From the cell containing the given text, extract its center point as (x, y) coordinate. 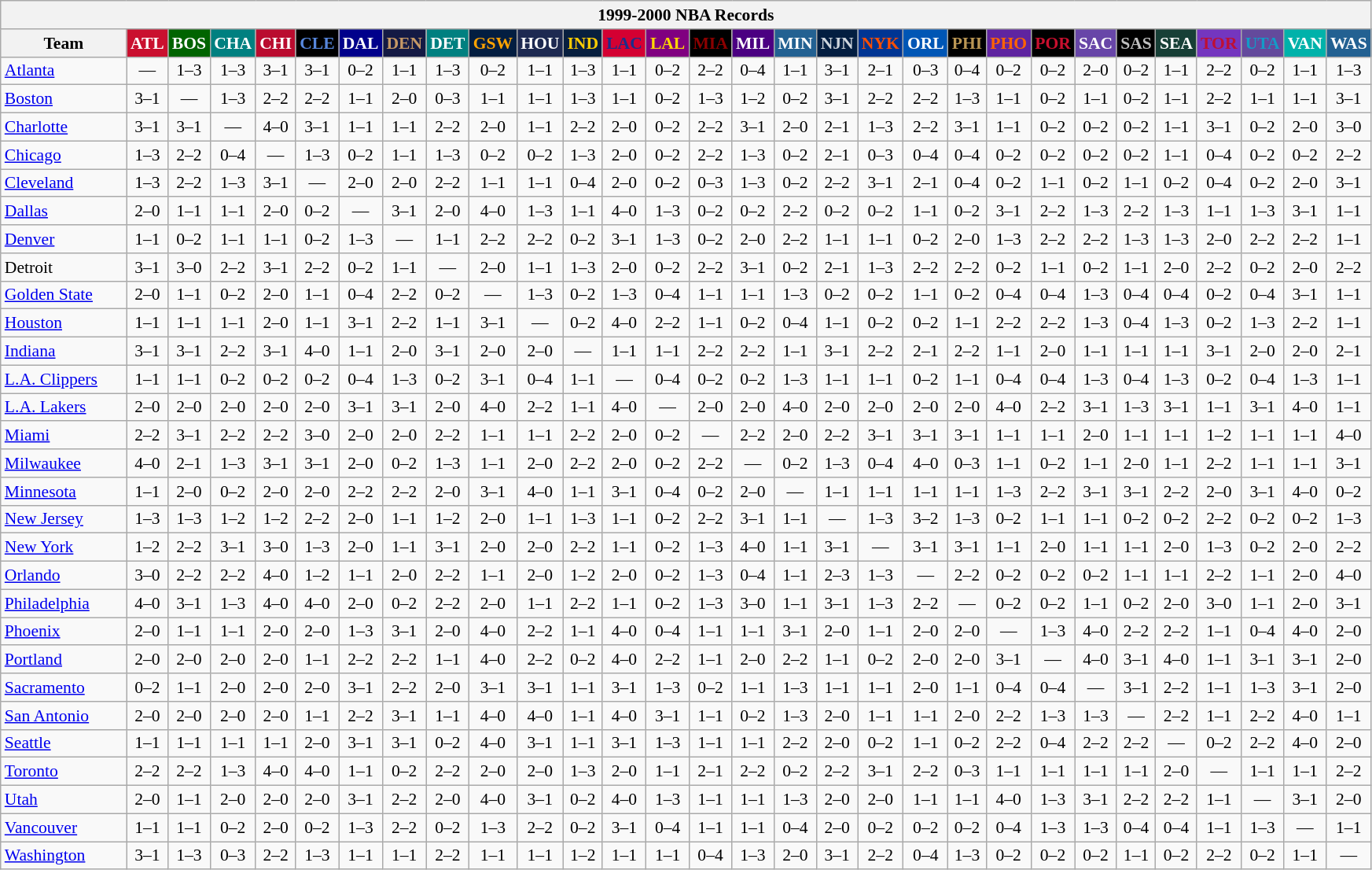
DEN (404, 43)
Philadelphia (64, 603)
BOS (189, 43)
MIA (710, 43)
Charlotte (64, 127)
DET (448, 43)
DAL (361, 43)
Milwaukee (64, 463)
Atlanta (64, 71)
NYK (881, 43)
LAC (624, 43)
TOR (1219, 43)
L.A. Lakers (64, 407)
LAL (668, 43)
SAC (1096, 43)
PHI (967, 43)
Seattle (64, 743)
Denver (64, 239)
Miami (64, 436)
Sacramento (64, 688)
Chicago (64, 155)
Detroit (64, 267)
Utah (64, 800)
Indiana (64, 352)
3–2 (926, 519)
HOU (539, 43)
Boston (64, 99)
PHO (1008, 43)
CHI (275, 43)
NJN (837, 43)
SEA (1176, 43)
WAS (1349, 43)
San Antonio (64, 716)
IND (583, 43)
CHA (233, 43)
VAN (1305, 43)
New York (64, 547)
Golden State (64, 295)
Washington (64, 856)
Toronto (64, 772)
MIN (795, 43)
SAS (1136, 43)
GSW (494, 43)
Phoenix (64, 632)
2–3 (837, 576)
ORL (926, 43)
MIL (753, 43)
Houston (64, 323)
1999-2000 NBA Records (686, 15)
CLE (318, 43)
New Jersey (64, 519)
ATL (148, 43)
Orlando (64, 576)
POR (1053, 43)
Team (64, 43)
L.A. Clippers (64, 379)
UTA (1263, 43)
Portland (64, 660)
Dallas (64, 212)
Cleveland (64, 183)
Minnesota (64, 492)
Vancouver (64, 828)
